Locate the cell with the specified text and output its [X, Y] center coordinate. 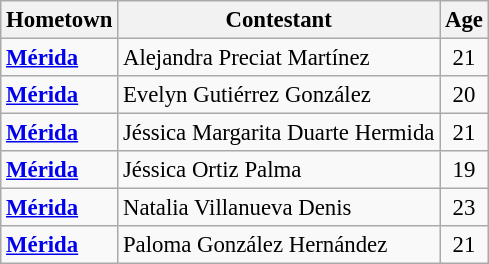
Evelyn Gutiérrez González [279, 95]
Alejandra Preciat Martínez [279, 58]
19 [464, 170]
Contestant [279, 20]
Hometown [60, 20]
Jéssica Ortiz Palma [279, 170]
23 [464, 208]
20 [464, 95]
Paloma González Hernández [279, 245]
Jéssica Margarita Duarte Hermida [279, 133]
Age [464, 20]
Natalia Villanueva Denis [279, 208]
